Return the [X, Y] coordinate for the center point of the cell that contains the specified text.  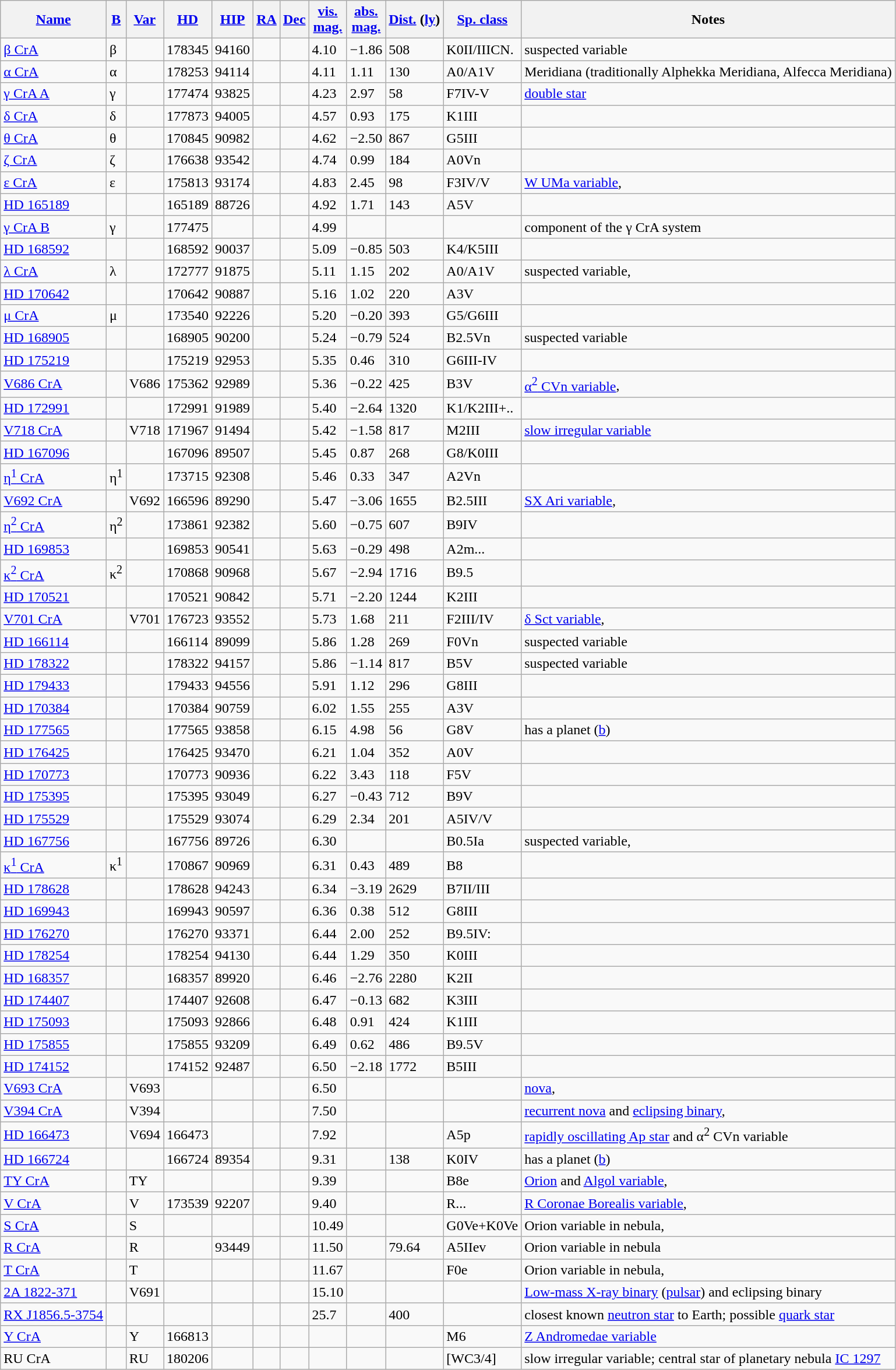
98 [415, 182]
M6 [482, 1336]
2A 1822-371 [54, 1292]
175813 [188, 182]
166724 [188, 1159]
A5IIev [482, 1248]
HD 167756 [54, 841]
B5V [482, 663]
91989 [233, 408]
V701 [144, 619]
5.46 [327, 477]
HD 166473 [54, 1135]
173861 [188, 524]
5.73 [327, 619]
88726 [233, 205]
165189 [188, 205]
TY [144, 1181]
211 [415, 619]
6.34 [327, 889]
177565 [188, 730]
178628 [188, 889]
−2.20 [366, 597]
2.97 [366, 94]
90969 [233, 865]
1.02 [366, 293]
94157 [233, 663]
ε [116, 182]
−3.06 [366, 501]
−0.75 [366, 524]
1.55 [366, 708]
A5IV/V [482, 819]
κ2 CrA [54, 573]
6.27 [327, 797]
175529 [188, 819]
173715 [188, 477]
350 [415, 956]
269 [415, 641]
93174 [233, 182]
310 [415, 360]
Dist. (ly) [415, 20]
−1.58 [366, 430]
118 [415, 774]
0.43 [366, 865]
175219 [188, 360]
−2.18 [366, 1066]
η2 CrA [54, 524]
177475 [188, 227]
ε CrA [54, 182]
S CrA [54, 1225]
HD 174152 [54, 1066]
V [144, 1203]
R CrA [54, 1248]
0.91 [366, 1022]
94556 [233, 686]
93209 [233, 1044]
5.42 [327, 430]
5.36 [327, 385]
0.38 [366, 911]
176723 [188, 619]
7.92 [327, 1135]
1.29 [366, 956]
γ CrA B [54, 227]
180206 [188, 1358]
174407 [188, 1000]
220 [415, 293]
486 [415, 1044]
HD 170384 [54, 708]
4.98 [366, 730]
175855 [188, 1044]
171967 [188, 430]
489 [415, 865]
79.64 [415, 1248]
175395 [188, 797]
S [144, 1225]
4.92 [327, 205]
93371 [233, 934]
G0Ve+K0Ve [482, 1225]
RU [144, 1358]
9.31 [327, 1159]
Y [144, 1336]
524 [415, 338]
V693 [144, 1089]
170845 [188, 138]
recurrent nova and eclipsing binary, [708, 1111]
K0IV [482, 1159]
5.63 [327, 549]
Notes [708, 20]
β CrA [54, 50]
175093 [188, 1022]
167756 [188, 841]
K3III [482, 1000]
HD 167096 [54, 452]
179433 [188, 686]
11.67 [327, 1270]
3.43 [366, 774]
94130 [233, 956]
θ CrA [54, 138]
5.40 [327, 408]
9.39 [327, 1181]
−0.29 [366, 549]
HD 170773 [54, 774]
γ CrA A [54, 94]
V394 CrA [54, 1111]
91494 [233, 430]
T CrA [54, 1270]
HD 179433 [54, 686]
176270 [188, 934]
682 [415, 1000]
424 [415, 1022]
[WC3/4] [482, 1358]
9.40 [327, 1203]
175 [415, 116]
δ CrA [54, 116]
94005 [233, 116]
92608 [233, 1000]
−2.50 [366, 138]
ζ [116, 160]
V691 [144, 1292]
0.62 [366, 1044]
1716 [415, 573]
HD 175093 [54, 1022]
HD 172991 [54, 408]
HD 175219 [54, 360]
92226 [233, 316]
F0Vn [482, 641]
1.12 [366, 686]
1.28 [366, 641]
HD 166724 [54, 1159]
6.15 [327, 730]
92207 [233, 1203]
252 [415, 934]
93542 [233, 160]
93552 [233, 619]
B9V [482, 797]
RA [267, 20]
HD 170521 [54, 597]
169853 [188, 549]
A0Vn [482, 160]
89290 [233, 501]
G8V [482, 730]
RU CrA [54, 1358]
V701 CrA [54, 619]
15.10 [327, 1292]
V686 CrA [54, 385]
κ1 [116, 865]
F7IV-V [482, 94]
B9.5 [482, 573]
6.29 [327, 819]
κ1 CrA [54, 865]
F3IV/V [482, 182]
178322 [188, 663]
κ2 [116, 573]
F2III/IV [482, 619]
0.99 [366, 160]
5.24 [327, 338]
−2.76 [366, 978]
7.50 [327, 1111]
90037 [233, 249]
vis.mag. [327, 20]
90541 [233, 549]
HD 174407 [54, 1000]
B9.5V [482, 1044]
352 [415, 752]
B8 [482, 865]
1244 [415, 597]
η1 CrA [54, 477]
92308 [233, 477]
R [144, 1248]
5.91 [327, 686]
B9IV [482, 524]
58 [415, 94]
6.36 [327, 911]
V692 [144, 501]
−0.85 [366, 249]
A5V [482, 205]
G8/K0III [482, 452]
166114 [188, 641]
169943 [188, 911]
92487 [233, 1066]
Orion and Algol variable, [708, 1181]
−0.43 [366, 797]
93049 [233, 797]
5.09 [327, 249]
172991 [188, 408]
HD 169853 [54, 549]
α2 CVn variable, [708, 385]
90759 [233, 708]
HD 177565 [54, 730]
SX Ari variable, [708, 501]
177474 [188, 94]
170773 [188, 774]
90597 [233, 911]
167096 [188, 452]
HD 168905 [54, 338]
201 [415, 819]
173540 [188, 316]
89354 [233, 1159]
K2II [482, 978]
HD [188, 20]
166473 [188, 1135]
4.62 [327, 138]
94114 [233, 72]
168357 [188, 978]
HD 166114 [54, 641]
5.20 [327, 316]
400 [415, 1314]
−0.20 [366, 316]
712 [415, 797]
G5/G6III [482, 316]
−3.19 [366, 889]
2629 [415, 889]
11.50 [327, 1248]
δ Sct variable, [708, 619]
5.60 [327, 524]
Name [54, 20]
K1/K2III+.. [482, 408]
HD 168592 [54, 249]
V694 [144, 1135]
166596 [188, 501]
1.71 [366, 205]
1.04 [366, 752]
−0.22 [366, 385]
HD 168357 [54, 978]
867 [415, 138]
6.30 [327, 841]
268 [415, 452]
5.67 [327, 573]
90982 [233, 138]
6.21 [327, 752]
HD 165189 [54, 205]
B8e [482, 1181]
393 [415, 316]
94243 [233, 889]
G6III-IV [482, 360]
174152 [188, 1066]
HD 169943 [54, 911]
B7II/III [482, 889]
4.83 [327, 182]
92989 [233, 385]
176638 [188, 160]
90887 [233, 293]
2280 [415, 978]
δ [116, 116]
F5V [482, 774]
503 [415, 249]
173539 [188, 1203]
Low-mass X-ray binary (pulsar) and eclipsing binary [708, 1292]
170521 [188, 597]
V394 [144, 1111]
1.68 [366, 619]
56 [415, 730]
6.02 [327, 708]
89920 [233, 978]
slow irregular variable [708, 430]
92382 [233, 524]
HD 175529 [54, 819]
R... [482, 1203]
5.45 [327, 452]
double star [708, 94]
4.10 [327, 50]
168592 [188, 249]
−1.14 [366, 663]
Z Andromedae variable [708, 1336]
η1 [116, 477]
6.22 [327, 774]
V718 CrA [54, 430]
closest known neutron star to Earth; possible quark star [708, 1314]
B2.5Vn [482, 338]
1655 [415, 501]
175362 [188, 385]
93858 [233, 730]
93449 [233, 1248]
6.49 [327, 1044]
6.48 [327, 1022]
V686 [144, 385]
RX J1856.5-3754 [54, 1314]
F0e [482, 1270]
138 [415, 1159]
B0.5Ia [482, 841]
λ [116, 271]
W UMa variable, [708, 182]
α CrA [54, 72]
slow irregular variable; central star of planetary nebula IC 1297 [708, 1358]
λ CrA [54, 271]
4.99 [327, 227]
5.16 [327, 293]
5.11 [327, 271]
θ [116, 138]
143 [415, 205]
94160 [233, 50]
296 [415, 686]
0.87 [366, 452]
μ [116, 316]
89726 [233, 841]
170384 [188, 708]
178254 [188, 956]
92953 [233, 360]
93074 [233, 819]
202 [415, 271]
α [116, 72]
184 [415, 160]
K2III [482, 597]
M2III [482, 430]
4.57 [327, 116]
90936 [233, 774]
6.47 [327, 1000]
0.33 [366, 477]
−0.79 [366, 338]
B3V [482, 385]
B5III [482, 1066]
512 [415, 911]
166813 [188, 1336]
A2m... [482, 549]
HD 175855 [54, 1044]
4.74 [327, 160]
168905 [188, 338]
172777 [188, 271]
Y CrA [54, 1336]
93470 [233, 752]
HD 178322 [54, 663]
2.45 [366, 182]
R Coronae Borealis variable, [708, 1203]
10.49 [327, 1225]
HIP [233, 20]
HD 175395 [54, 797]
425 [415, 385]
255 [415, 708]
A0V [482, 752]
90200 [233, 338]
−2.94 [366, 573]
HD 176425 [54, 752]
6.46 [327, 978]
abs.mag. [366, 20]
HD 178628 [54, 889]
K0II/IIICN. [482, 50]
6.31 [327, 865]
η2 [116, 524]
508 [415, 50]
component of the γ CrA system [708, 227]
4.23 [327, 94]
90842 [233, 597]
TY CrA [54, 1181]
rapidly oscillating Ap star and α2 CVn variable [708, 1135]
89507 [233, 452]
G5III [482, 138]
176425 [188, 752]
2.34 [366, 819]
V693 CrA [54, 1089]
nova, [708, 1089]
170867 [188, 865]
607 [415, 524]
0.46 [366, 360]
HD 178254 [54, 956]
178345 [188, 50]
177873 [188, 116]
5.47 [327, 501]
90968 [233, 573]
Sp. class [482, 20]
A2Vn [482, 477]
178253 [188, 72]
V CrA [54, 1203]
−2.64 [366, 408]
1772 [415, 1066]
−0.13 [366, 1000]
β [116, 50]
89099 [233, 641]
K0III [482, 956]
170868 [188, 573]
347 [415, 477]
92866 [233, 1022]
A5p [482, 1135]
K4/K5III [482, 249]
T [144, 1270]
HD 176270 [54, 934]
5.71 [327, 597]
V718 [144, 430]
1.15 [366, 271]
μ CrA [54, 316]
B2.5III [482, 501]
4.11 [327, 72]
−1.86 [366, 50]
170642 [188, 293]
1320 [415, 408]
Orion variable in nebula [708, 1248]
B [116, 20]
91875 [233, 271]
1.11 [366, 72]
HD 170642 [54, 293]
Meridiana (traditionally Alphekka Meridiana, Alfecca Meridiana) [708, 72]
25.7 [327, 1314]
Var [144, 20]
Dec [294, 20]
5.35 [327, 360]
ζ CrA [54, 160]
V692 CrA [54, 501]
130 [415, 72]
B9.5IV: [482, 934]
498 [415, 549]
93825 [233, 94]
2.00 [366, 934]
0.93 [366, 116]
